From the cell containing the given text, extract its center point as [X, Y] coordinate. 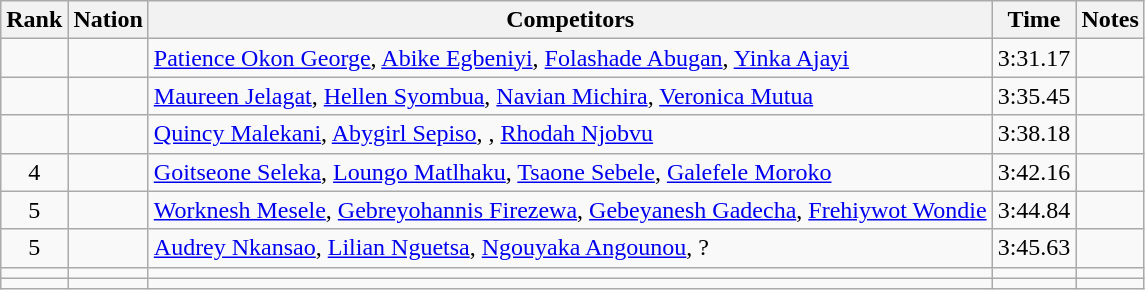
Worknesh Mesele, Gebreyohannis Firezewa, Gebeyanesh Gadecha, Frehiywot Wondie [570, 210]
Notes [1110, 20]
Goitseone Seleka, Loungo Matlhaku, Tsaone Sebele, Galefele Moroko [570, 172]
Nation [108, 20]
3:31.17 [1034, 58]
Patience Okon George, Abike Egbeniyi, Folashade Abugan, Yinka Ajayi [570, 58]
3:38.18 [1034, 134]
Quincy Malekani, Abygirl Sepiso, , Rhodah Njobvu [570, 134]
4 [34, 172]
3:44.84 [1034, 210]
3:35.45 [1034, 96]
Maureen Jelagat, Hellen Syombua, Navian Michira, Veronica Mutua [570, 96]
Competitors [570, 20]
Rank [34, 20]
3:42.16 [1034, 172]
3:45.63 [1034, 248]
Audrey Nkansao, Lilian Nguetsa, Ngouyaka Angounou, ? [570, 248]
Time [1034, 20]
